For the text-containing cell, return its midpoint in [x, y] coordinate format. 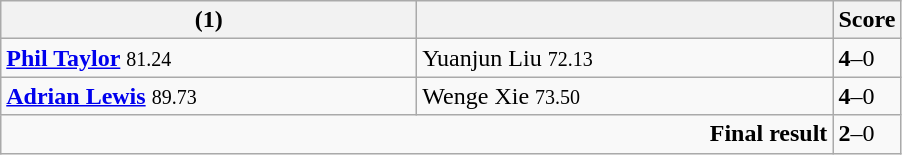
(1) [209, 20]
Score [867, 20]
Yuanjun Liu 72.13 [625, 58]
Wenge Xie 73.50 [625, 96]
Phil Taylor 81.24 [209, 58]
Final result [417, 134]
Adrian Lewis 89.73 [209, 96]
2–0 [867, 134]
